Detect which cell encompasses the target text, then output its (x, y) center coordinate. 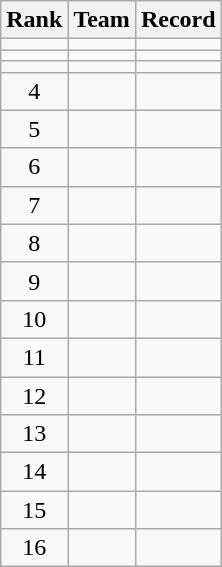
4 (34, 91)
11 (34, 357)
14 (34, 472)
Rank (34, 20)
12 (34, 395)
8 (34, 243)
5 (34, 129)
6 (34, 167)
Record (178, 20)
16 (34, 548)
Team (102, 20)
10 (34, 319)
15 (34, 510)
9 (34, 281)
13 (34, 434)
7 (34, 205)
